Identify which cell holds the provided text, then report its [X, Y] central coordinate. 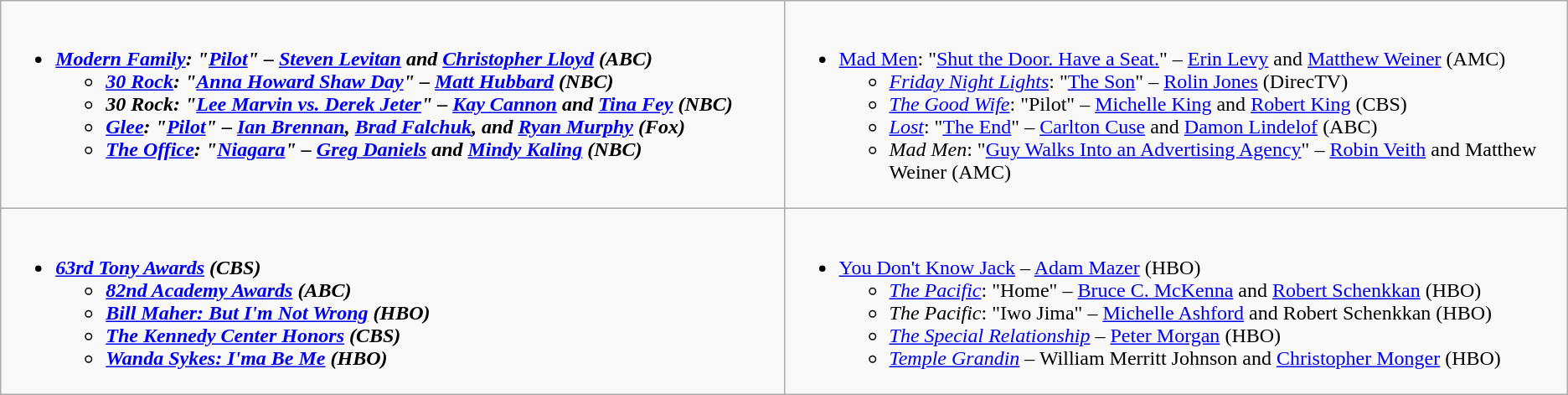
63rd Tony Awards (CBS)82nd Academy Awards (ABC)Bill Maher: But I'm Not Wrong (HBO)The Kennedy Center Honors (CBS)Wanda Sykes: I'ma Be Me (HBO) [392, 302]
